Capture the cell that displays the provided text and extract its [X, Y] central coordinate. 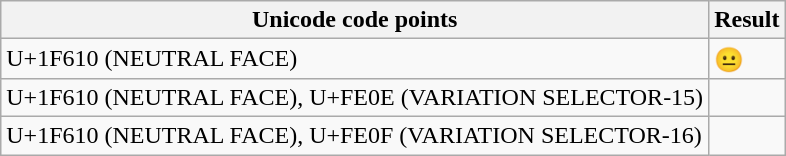
Result [747, 20]
Unicode code points [355, 20]
U+1F610 (NEUTRAL FACE) [355, 59]
U+1F610 (NEUTRAL FACE), U+FE0F (VARIATION SELECTOR-16) [355, 135]
U+1F610 (NEUTRAL FACE), U+FE0E (VARIATION SELECTOR-15) [355, 97]
😐 [747, 59]
